Pinpoint the cell where the given text exists, returning its (X, Y) midpoint coordinate. 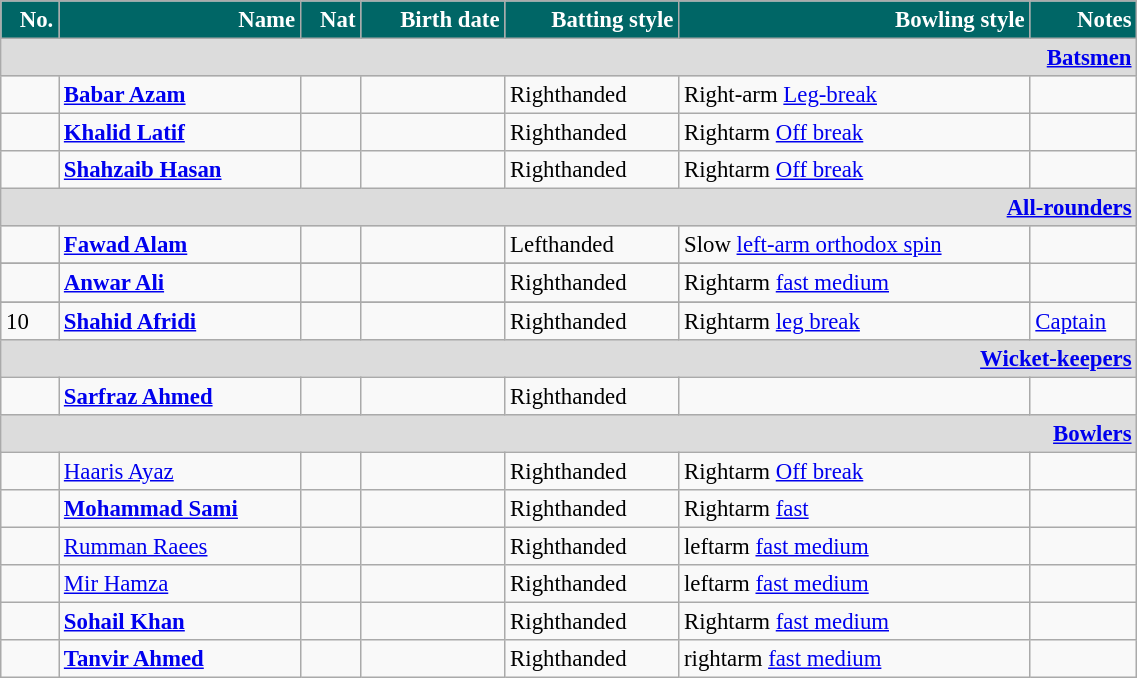
Batsmen (569, 58)
Sohail Khan (180, 621)
Captain (1084, 321)
Bowling style (854, 20)
rightarm fast medium (854, 659)
Babar Azam (180, 95)
Rightarm fast (854, 509)
Rumman Raees (180, 546)
All-rounders (569, 208)
Tanvir Ahmed (180, 659)
Mir Hamza (180, 584)
Mohammad Sami (180, 509)
Haaris Ayaz (180, 471)
Bowlers (569, 433)
Fawad Alam (180, 245)
Nat (330, 20)
Birth date (433, 20)
Wicket-keepers (569, 358)
Lefthanded (592, 245)
Khalid Latif (180, 133)
Rightarm leg break (854, 321)
10 (30, 321)
Right-arm Leg-break (854, 95)
Notes (1084, 20)
Batting style (592, 20)
Sarfraz Ahmed (180, 396)
No. (30, 20)
Name (180, 20)
Shahid Afridi (180, 321)
Anwar Ali (180, 283)
Slow left-arm orthodox spin (854, 245)
Shahzaib Hasan (180, 170)
